Determine the (X, Y) coordinate at the center of the cell enclosing the given text.  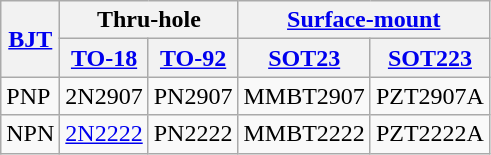
MMBT2907 (304, 96)
Surface-mount (364, 20)
TO-92 (193, 58)
MMBT2222 (304, 134)
PZT2222A (430, 134)
PN2222 (193, 134)
SOT223 (430, 58)
2N2907 (104, 96)
2N2222 (104, 134)
BJT (30, 39)
Thru-hole (149, 20)
PN2907 (193, 96)
PZT2907A (430, 96)
SOT23 (304, 58)
TO-18 (104, 58)
NPN (30, 134)
PNP (30, 96)
